Provide the (X, Y) coordinate of the cell's center where the given text is located.  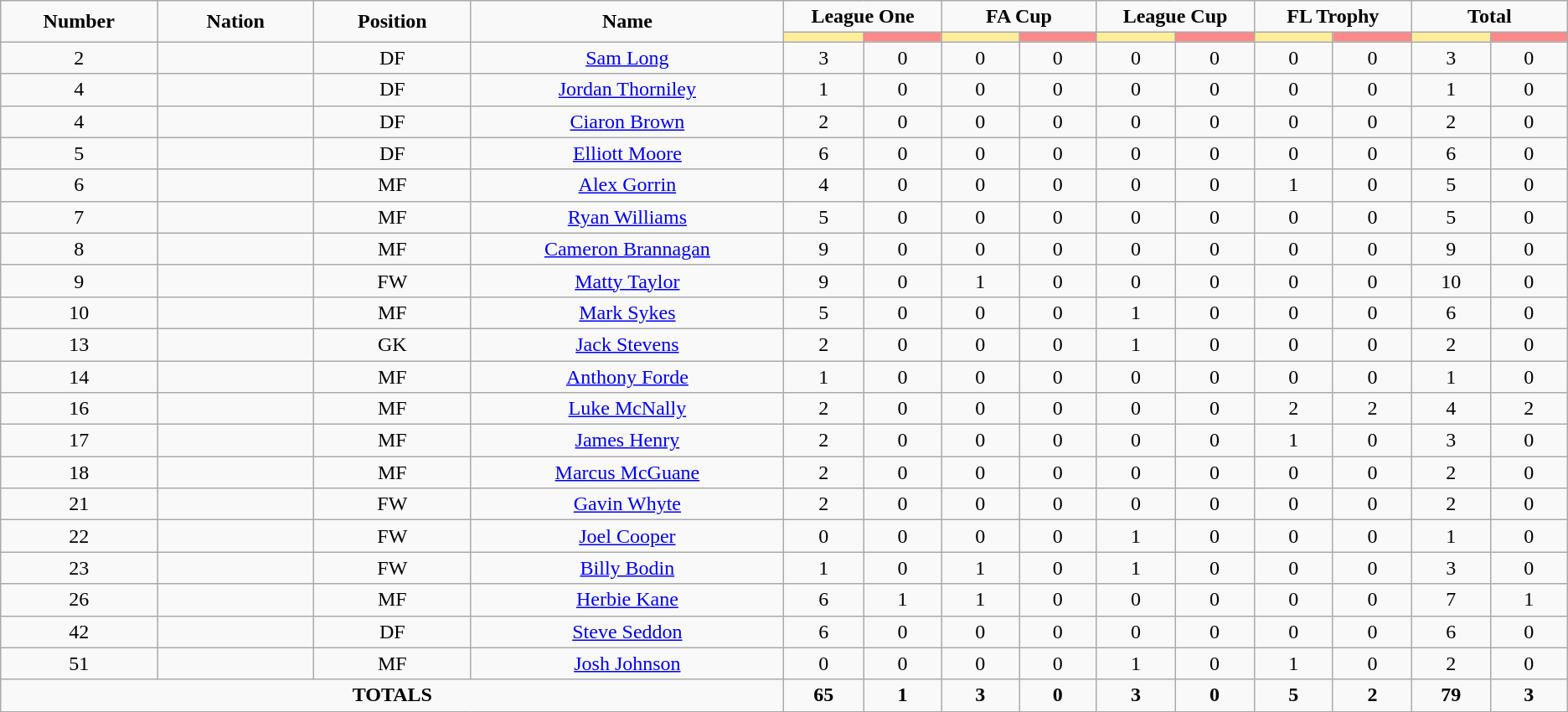
Number (79, 22)
GK (392, 344)
18 (79, 472)
42 (79, 632)
Billy Bodin (627, 568)
13 (79, 344)
Jordan Thorniley (627, 90)
League One (863, 17)
Josh Johnson (627, 663)
Mark Sykes (627, 312)
Joel Cooper (627, 536)
League Cup (1175, 17)
FL Trophy (1333, 17)
23 (79, 568)
Jack Stevens (627, 344)
Steve Seddon (627, 632)
Luke McNally (627, 409)
21 (79, 504)
Alex Gorrin (627, 185)
Ciaron Brown (627, 121)
16 (79, 409)
Cameron Brannagan (627, 249)
Herbie Kane (627, 600)
Elliott Moore (627, 153)
Marcus McGuane (627, 472)
51 (79, 663)
14 (79, 376)
Nation (236, 22)
Gavin Whyte (627, 504)
17 (79, 441)
James Henry (627, 441)
Name (627, 22)
8 (79, 249)
26 (79, 600)
79 (1451, 695)
TOTALS (392, 695)
22 (79, 536)
Position (392, 22)
Anthony Forde (627, 376)
Total (1489, 17)
Ryan Williams (627, 217)
FA Cup (1019, 17)
65 (824, 695)
Sam Long (627, 58)
Matty Taylor (627, 281)
